For the text-containing cell, return its midpoint in (x, y) coordinate format. 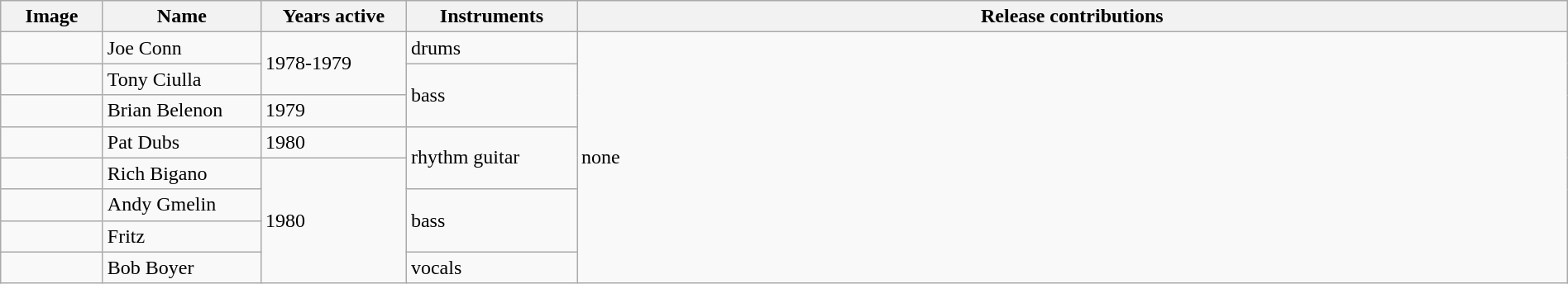
none (1073, 158)
vocals (491, 267)
drums (491, 48)
Andy Gmelin (182, 205)
1978-1979 (333, 64)
Rich Bigano (182, 173)
Tony Ciulla (182, 79)
Pat Dubs (182, 142)
Fritz (182, 236)
Name (182, 17)
1979 (333, 111)
rhythm guitar (491, 158)
Release contributions (1073, 17)
Brian Belenon (182, 111)
Joe Conn (182, 48)
Years active (333, 17)
Bob Boyer (182, 267)
Instruments (491, 17)
Image (52, 17)
